Return [x, y] of the center of cell containing provided text 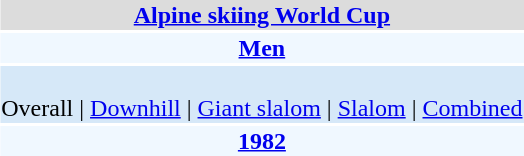
Alpine skiing World Cup [262, 15]
Men [262, 48]
1982 [262, 141]
Overall | Downhill | Giant slalom | Slalom | Combined [262, 94]
